Capture the cell that displays the provided text and extract its [x, y] central coordinate. 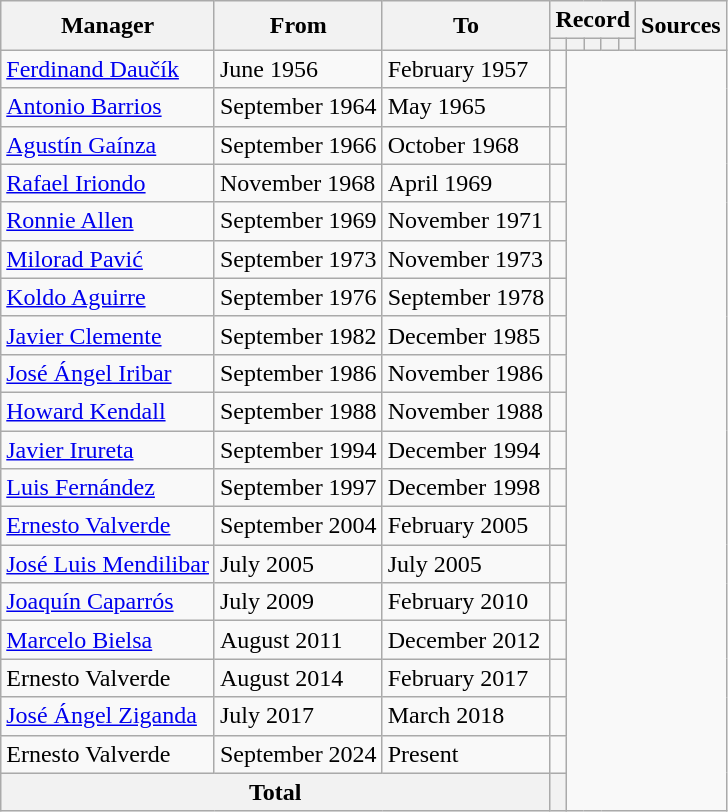
September 1969 [298, 221]
December 1985 [466, 335]
July 2017 [298, 716]
December 2012 [466, 640]
Marcelo Bielsa [108, 640]
September 1964 [298, 107]
December 1998 [466, 488]
Joaquín Caparrós [108, 602]
September 1973 [298, 259]
Milorad Pavić [108, 259]
November 1968 [298, 183]
September 2004 [298, 526]
José Ángel Iribar [108, 373]
November 1971 [466, 221]
September 1997 [298, 488]
Sources [682, 26]
Howard Kendall [108, 411]
Koldo Aguirre [108, 297]
September 1994 [298, 449]
October 1968 [466, 145]
August 2014 [298, 678]
September 1966 [298, 145]
Javier Clemente [108, 335]
To [466, 26]
Luis Fernández [108, 488]
Rafael Iriondo [108, 183]
Present [466, 754]
February 2010 [466, 602]
Total [276, 792]
April 1969 [466, 183]
November 1988 [466, 411]
December 1994 [466, 449]
November 1973 [466, 259]
August 2011 [298, 640]
July 2009 [298, 602]
February 2005 [466, 526]
June 1956 [298, 69]
September 1982 [298, 335]
Ferdinand Daučík [108, 69]
Agustín Gaínza [108, 145]
Javier Irureta [108, 449]
September 1976 [298, 297]
September 1988 [298, 411]
Ronnie Allen [108, 221]
September 1978 [466, 297]
March 2018 [466, 716]
Antonio Barrios [108, 107]
February 2017 [466, 678]
November 1986 [466, 373]
José Ángel Ziganda [108, 716]
September 2024 [298, 754]
September 1986 [298, 373]
Manager [108, 26]
May 1965 [466, 107]
From [298, 26]
Record [593, 20]
February 1957 [466, 69]
José Luis Mendilibar [108, 564]
